Pinpoint the cell where the given text exists, returning its [X, Y] midpoint coordinate. 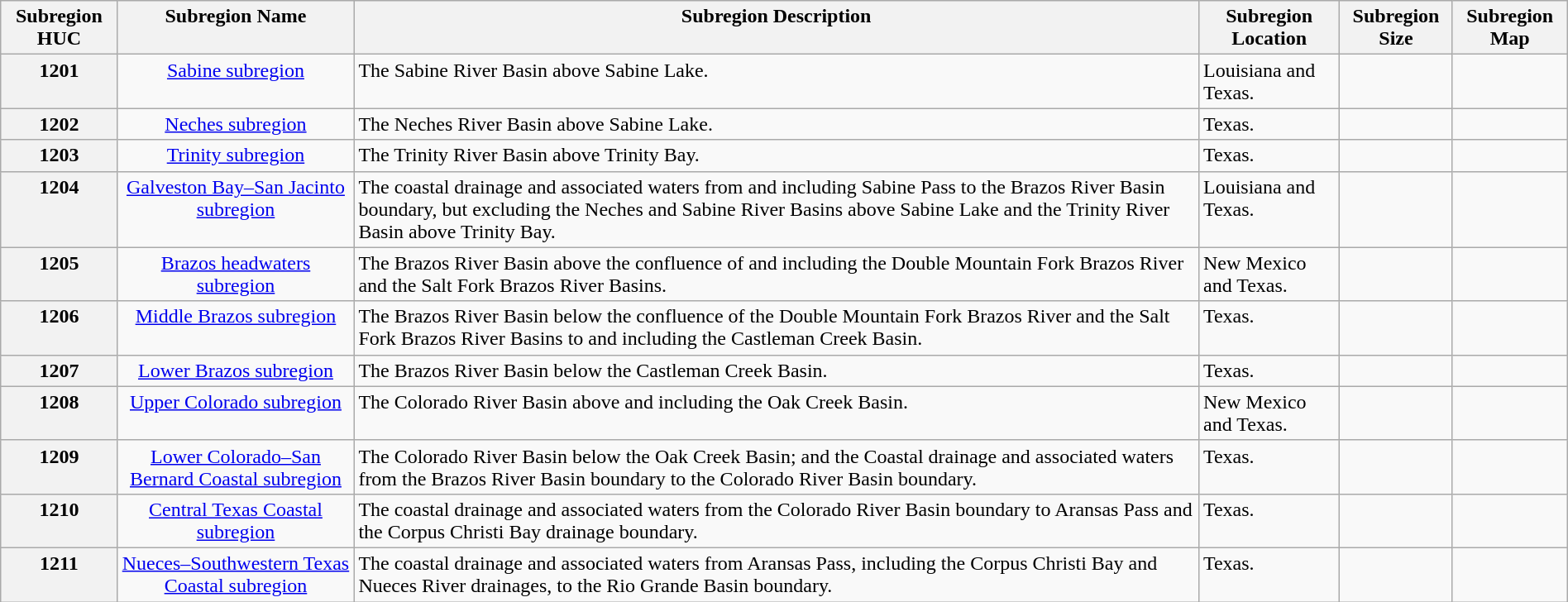
Brazos headwaters subregion [236, 275]
1202 [60, 124]
The Colorado River Basin above and including the Oak Creek Basin. [777, 413]
Neches subregion [236, 124]
Subregion Size [1396, 28]
Middle Brazos subregion [236, 327]
The coastal drainage and associated waters from the Colorado River Basin boundary to Aransas Pass and the Corpus Christi Bay drainage boundary. [777, 521]
The Sabine River Basin above Sabine Lake. [777, 81]
Central Texas Coastal subregion [236, 521]
1201 [60, 81]
Lower Colorado–San Bernard Coastal subregion [236, 466]
1205 [60, 275]
Sabine subregion [236, 81]
Nueces–Southwestern Texas Coastal subregion [236, 574]
Trinity subregion [236, 155]
1206 [60, 327]
1204 [60, 209]
Subregion Name [236, 28]
1207 [60, 370]
Subregion HUC [60, 28]
The Trinity River Basin above Trinity Bay. [777, 155]
The Brazos River Basin below the Castleman Creek Basin. [777, 370]
1203 [60, 155]
Upper Colorado subregion [236, 413]
1209 [60, 466]
Galveston Bay–San Jacinto subregion [236, 209]
1210 [60, 521]
1208 [60, 413]
Subregion Map [1510, 28]
Subregion Location [1269, 28]
Subregion Description [777, 28]
The Neches River Basin above Sabine Lake. [777, 124]
The Brazos River Basin above the confluence of and including the Double Mountain Fork Brazos River and the Salt Fork Brazos River Basins. [777, 275]
Lower Brazos subregion [236, 370]
1211 [60, 574]
